Provide the [X, Y] coordinate of the cell's center where the given text is located.  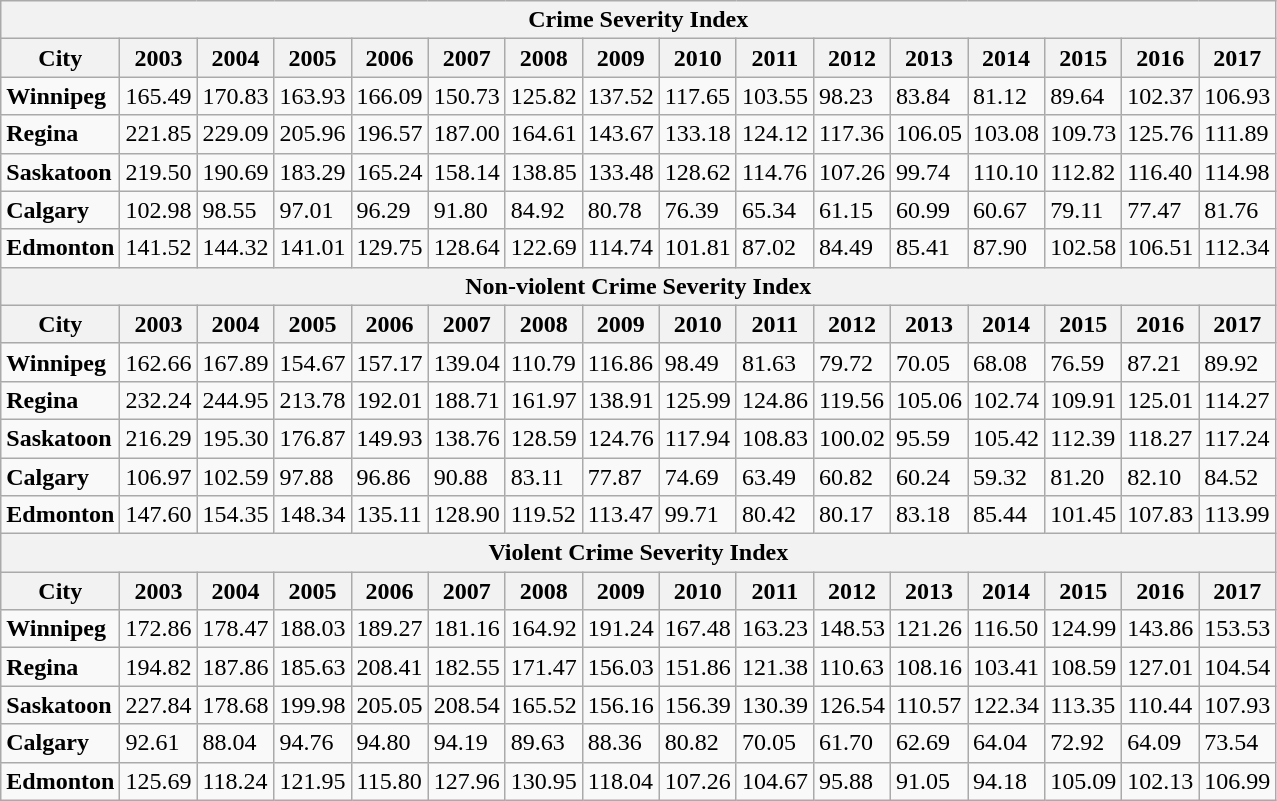
154.35 [236, 515]
121.38 [774, 667]
181.16 [466, 629]
191.24 [620, 629]
76.59 [1084, 362]
119.52 [544, 515]
108.83 [774, 438]
88.04 [236, 743]
91.05 [928, 781]
164.61 [544, 134]
125.76 [1160, 134]
95.88 [852, 781]
103.08 [1006, 134]
147.60 [158, 515]
83.18 [928, 515]
98.55 [236, 210]
100.02 [852, 438]
213.78 [312, 400]
81.76 [1238, 210]
170.83 [236, 96]
97.88 [312, 477]
68.08 [1006, 362]
150.73 [466, 96]
244.95 [236, 400]
84.49 [852, 248]
165.49 [158, 96]
61.15 [852, 210]
77.87 [620, 477]
110.57 [928, 705]
205.96 [312, 134]
116.86 [620, 362]
89.63 [544, 743]
185.63 [312, 667]
171.47 [544, 667]
94.19 [466, 743]
110.63 [852, 667]
114.76 [774, 172]
125.82 [544, 96]
121.95 [312, 781]
82.10 [1160, 477]
102.58 [1084, 248]
112.39 [1084, 438]
87.90 [1006, 248]
77.47 [1160, 210]
195.30 [236, 438]
156.03 [620, 667]
172.86 [158, 629]
125.01 [1160, 400]
167.48 [698, 629]
117.24 [1238, 438]
128.62 [698, 172]
99.74 [928, 172]
87.02 [774, 248]
127.96 [466, 781]
107.83 [1160, 515]
83.84 [928, 96]
125.99 [698, 400]
Violent Crime Severity Index [638, 553]
Crime Severity Index [638, 20]
141.01 [312, 248]
60.82 [852, 477]
61.70 [852, 743]
126.54 [852, 705]
144.32 [236, 248]
91.80 [466, 210]
232.24 [158, 400]
84.92 [544, 210]
63.49 [774, 477]
101.45 [1084, 515]
190.69 [236, 172]
162.66 [158, 362]
139.04 [466, 362]
112.34 [1238, 248]
138.85 [544, 172]
113.99 [1238, 515]
148.53 [852, 629]
124.76 [620, 438]
79.11 [1084, 210]
97.01 [312, 210]
124.86 [774, 400]
81.12 [1006, 96]
128.64 [466, 248]
102.59 [236, 477]
164.92 [544, 629]
130.95 [544, 781]
151.86 [698, 667]
115.80 [390, 781]
105.09 [1084, 781]
188.71 [466, 400]
106.05 [928, 134]
138.91 [620, 400]
112.82 [1084, 172]
94.80 [390, 743]
96.86 [390, 477]
65.34 [774, 210]
62.69 [928, 743]
130.39 [774, 705]
194.82 [158, 667]
Non-violent Crime Severity Index [638, 286]
129.75 [390, 248]
88.36 [620, 743]
199.98 [312, 705]
99.71 [698, 515]
227.84 [158, 705]
153.53 [1238, 629]
221.85 [158, 134]
74.69 [698, 477]
143.67 [620, 134]
182.55 [466, 667]
167.89 [236, 362]
216.29 [158, 438]
113.47 [620, 515]
73.54 [1238, 743]
141.52 [158, 248]
84.52 [1238, 477]
108.16 [928, 667]
118.04 [620, 781]
87.21 [1160, 362]
138.76 [466, 438]
64.09 [1160, 743]
149.93 [390, 438]
98.49 [698, 362]
110.79 [544, 362]
83.11 [544, 477]
219.50 [158, 172]
102.37 [1160, 96]
110.10 [1006, 172]
178.47 [236, 629]
128.59 [544, 438]
165.24 [390, 172]
94.18 [1006, 781]
81.20 [1084, 477]
156.39 [698, 705]
96.29 [390, 210]
157.17 [390, 362]
60.24 [928, 477]
148.34 [312, 515]
121.26 [928, 629]
114.74 [620, 248]
176.87 [312, 438]
80.82 [698, 743]
125.69 [158, 781]
106.51 [1160, 248]
165.52 [544, 705]
59.32 [1006, 477]
122.34 [1006, 705]
154.67 [312, 362]
89.64 [1084, 96]
143.86 [1160, 629]
114.27 [1238, 400]
156.16 [620, 705]
124.99 [1084, 629]
117.65 [698, 96]
124.12 [774, 134]
81.63 [774, 362]
196.57 [390, 134]
118.27 [1160, 438]
119.56 [852, 400]
114.98 [1238, 172]
106.93 [1238, 96]
116.40 [1160, 172]
117.36 [852, 134]
60.67 [1006, 210]
90.88 [466, 477]
110.44 [1160, 705]
64.04 [1006, 743]
183.29 [312, 172]
188.03 [312, 629]
94.76 [312, 743]
102.13 [1160, 781]
102.98 [158, 210]
229.09 [236, 134]
122.69 [544, 248]
135.11 [390, 515]
128.90 [466, 515]
76.39 [698, 210]
109.73 [1084, 134]
85.41 [928, 248]
133.48 [620, 172]
60.99 [928, 210]
163.93 [312, 96]
163.23 [774, 629]
80.78 [620, 210]
161.97 [544, 400]
105.42 [1006, 438]
137.52 [620, 96]
85.44 [1006, 515]
104.54 [1238, 667]
178.68 [236, 705]
117.94 [698, 438]
103.55 [774, 96]
103.41 [1006, 667]
208.41 [390, 667]
92.61 [158, 743]
187.86 [236, 667]
98.23 [852, 96]
111.89 [1238, 134]
127.01 [1160, 667]
80.17 [852, 515]
158.14 [466, 172]
116.50 [1006, 629]
72.92 [1084, 743]
109.91 [1084, 400]
107.93 [1238, 705]
166.09 [390, 96]
118.24 [236, 781]
79.72 [852, 362]
133.18 [698, 134]
187.00 [466, 134]
192.01 [390, 400]
208.54 [466, 705]
108.59 [1084, 667]
89.92 [1238, 362]
104.67 [774, 781]
189.27 [390, 629]
105.06 [928, 400]
205.05 [390, 705]
113.35 [1084, 705]
102.74 [1006, 400]
106.97 [158, 477]
101.81 [698, 248]
80.42 [774, 515]
106.99 [1238, 781]
95.59 [928, 438]
